Determine the (x, y) coordinate at the center of the cell enclosing the given text.  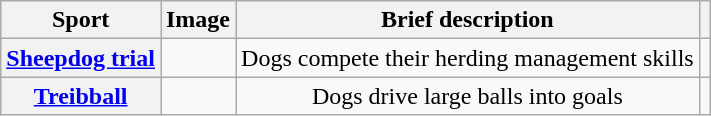
Image (198, 20)
Treibball (81, 96)
Sport (81, 20)
Sheepdog trial (81, 58)
Brief description (468, 20)
Dogs drive large balls into goals (468, 96)
Dogs compete their herding management skills (468, 58)
